Determine the [X, Y] coordinate at the center of the cell enclosing the given text.  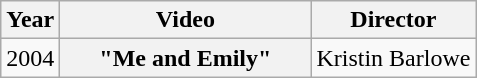
Year [30, 20]
"Me and Emily" [186, 58]
Video [186, 20]
2004 [30, 58]
Director [394, 20]
Kristin Barlowe [394, 58]
